Return the [x, y] coordinate for the center point of the cell that contains the specified text.  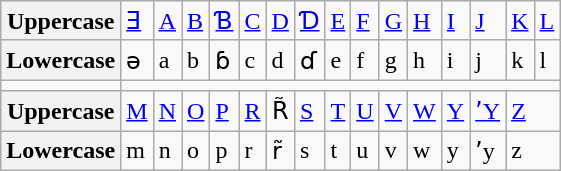
l [547, 60]
d [280, 60]
w [425, 150]
f [365, 60]
N [167, 111]
m [137, 150]
R [252, 111]
C [252, 21]
D [280, 21]
A [167, 21]
M [137, 111]
S [310, 111]
W [425, 111]
p [224, 150]
Ɗ [310, 21]
r̃ [280, 150]
R̃ [280, 111]
G [393, 21]
J [488, 21]
r [252, 150]
ɓ [224, 60]
F [365, 21]
E [338, 21]
y [455, 150]
c [252, 60]
ǝ [137, 60]
K [520, 21]
ɗ [310, 60]
H [425, 21]
T [338, 111]
z [533, 150]
Ǝ [137, 21]
u [365, 150]
V [393, 111]
Ɓ [224, 21]
ʼY [488, 111]
t [338, 150]
o [196, 150]
n [167, 150]
a [167, 60]
h [425, 60]
B [196, 21]
O [196, 111]
ʼy [488, 150]
i [455, 60]
k [520, 60]
Y [455, 111]
L [547, 21]
v [393, 150]
e [338, 60]
Z [533, 111]
b [196, 60]
s [310, 150]
g [393, 60]
P [224, 111]
j [488, 60]
U [365, 111]
I [455, 21]
